For the text-containing cell, return its midpoint in [x, y] coordinate format. 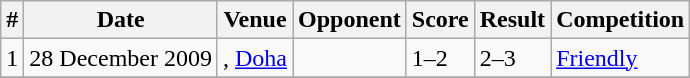
Venue [254, 20]
1–2 [440, 58]
Result [512, 20]
, Doha [254, 58]
1 [12, 58]
Opponent [350, 20]
Competition [620, 20]
28 December 2009 [121, 58]
Date [121, 20]
Score [440, 20]
# [12, 20]
2–3 [512, 58]
Friendly [620, 58]
